Output the [x, y] coordinate of the center of the cell containing the given text.  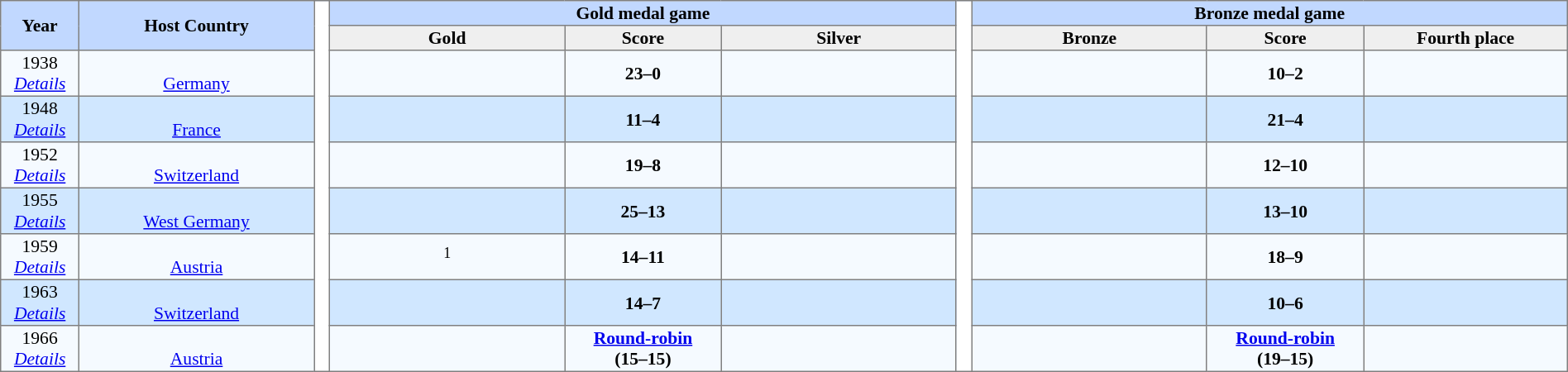
1963 Details [40, 303]
1938 Details [40, 74]
18–9 [1285, 257]
14–11 [643, 257]
Round-robin(15–15) [643, 349]
Year [40, 26]
1952 Details [40, 165]
1 [447, 257]
Germany [196, 74]
19–8 [643, 165]
Silver [839, 38]
Host Country [196, 26]
Round-robin(19–15) [1285, 349]
Bronze medal game [1269, 13]
Bronze [1089, 38]
23–0 [643, 74]
1948 Details [40, 119]
1966 Details [40, 349]
1955 Details [40, 211]
13–10 [1285, 211]
10–6 [1285, 303]
Gold [447, 38]
14–7 [643, 303]
West Germany [196, 211]
France [196, 119]
Gold medal game [643, 13]
10–2 [1285, 74]
Fourth place [1465, 38]
11–4 [643, 119]
12–10 [1285, 165]
1959 Details [40, 257]
21–4 [1285, 119]
25–13 [643, 211]
